Determine the [X, Y] coordinate at the center of the cell enclosing the given text.  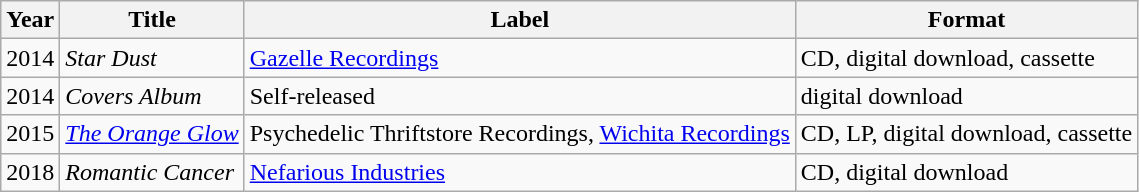
2015 [30, 134]
Format [966, 20]
CD, digital download [966, 172]
Label [520, 20]
Gazelle Recordings [520, 58]
CD, digital download, cassette [966, 58]
Year [30, 20]
Covers Album [152, 96]
Star Dust [152, 58]
Romantic Cancer [152, 172]
The Orange Glow [152, 134]
CD, LP, digital download, cassette [966, 134]
digital download [966, 96]
2018 [30, 172]
Title [152, 20]
Self-released [520, 96]
Nefarious Industries [520, 172]
Psychedelic Thriftstore Recordings, Wichita Recordings [520, 134]
